Pinpoint the cell where the given text exists, returning its [X, Y] midpoint coordinate. 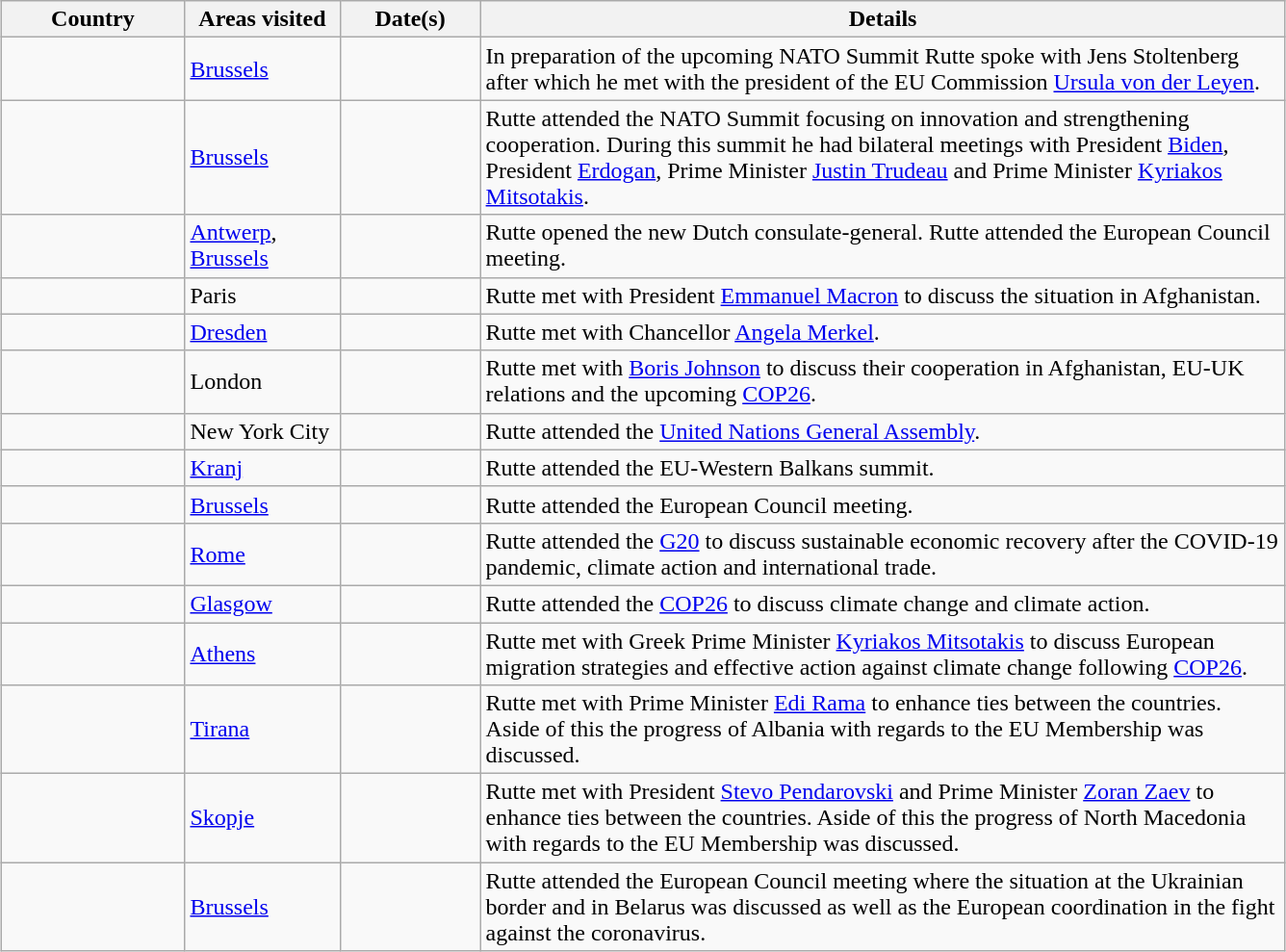
Date(s) [410, 19]
Rutte attended the COP26 to discuss climate change and climate action. [883, 604]
Rome [262, 554]
New York City [262, 431]
Rutte met with Boris Johnson to discuss their cooperation in Afghanistan, EU-UK relations and the upcoming COP26. [883, 381]
Areas visited [262, 19]
Rutte met with President Emmanuel Macron to discuss the situation in Afghanistan. [883, 296]
Tirana [262, 730]
Athens [262, 653]
Rutte opened the new Dutch consulate-general. Rutte attended the European Council meeting. [883, 246]
Rutte attended the United Nations General Assembly. [883, 431]
Rutte attended the EU-Western Balkans summit. [883, 468]
Kranj [262, 468]
Paris [262, 296]
Dresden [262, 332]
London [262, 381]
Skopje [262, 818]
Rutte attended the G20 to discuss sustainable economic recovery after the COVID-19 pandemic, climate action and international trade. [883, 554]
Antwerp, Brussels [262, 246]
Rutte attended the European Council meeting. [883, 504]
Glasgow [262, 604]
Details [883, 19]
Country [92, 19]
Rutte met with Chancellor Angela Merkel. [883, 332]
